Output the [X, Y] coordinate of the center of the cell containing the given text.  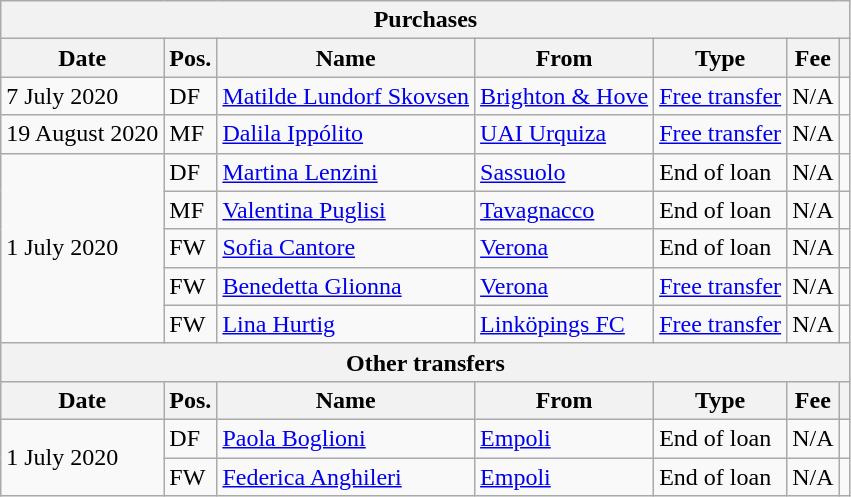
Purchases [426, 20]
Paola Boglioni [346, 438]
Lina Hurtig [346, 324]
Sassuolo [564, 172]
Tavagnacco [564, 210]
7 July 2020 [82, 96]
19 August 2020 [82, 134]
Other transfers [426, 362]
Sofia Cantore [346, 248]
Martina Lenzini [346, 172]
Valentina Puglisi [346, 210]
Federica Anghileri [346, 477]
Dalila Ippólito [346, 134]
Benedetta Glionna [346, 286]
UAI Urquiza [564, 134]
Brighton & Hove [564, 96]
Matilde Lundorf Skovsen [346, 96]
Linköpings FC [564, 324]
